Identify which cell holds the provided text, then report its [X, Y] central coordinate. 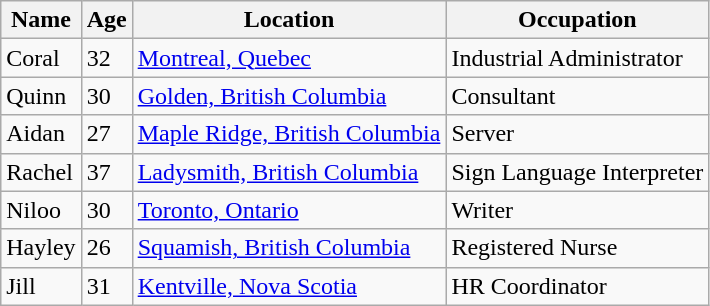
Industrial Administrator [578, 58]
Hayley [41, 248]
Server [578, 134]
Aidan [41, 134]
Niloo [41, 210]
Quinn [41, 96]
Ladysmith, British Columbia [289, 172]
Rachel [41, 172]
Consultant [578, 96]
HR Coordinator [578, 286]
Jill [41, 286]
Registered Nurse [578, 248]
Location [289, 20]
Maple Ridge, British Columbia [289, 134]
Occupation [578, 20]
Montreal, Quebec [289, 58]
Squamish, British Columbia [289, 248]
Writer [578, 210]
Toronto, Ontario [289, 210]
Sign Language Interpreter [578, 172]
26 [106, 248]
31 [106, 286]
27 [106, 134]
Age [106, 20]
Name [41, 20]
Kentville, Nova Scotia [289, 286]
32 [106, 58]
Coral [41, 58]
37 [106, 172]
Golden, British Columbia [289, 96]
